Return (X, Y) of the center of cell containing provided text 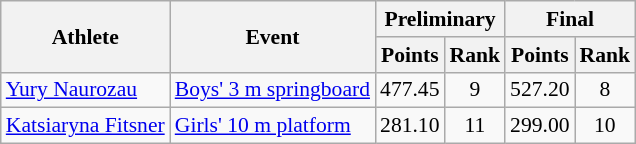
Final (570, 19)
477.45 (410, 90)
9 (476, 90)
10 (606, 126)
Preliminary (440, 19)
299.00 (540, 126)
Katsiaryna Fitsner (86, 126)
Girls' 10 m platform (272, 126)
11 (476, 126)
8 (606, 90)
Boys' 3 m springboard (272, 90)
281.10 (410, 126)
527.20 (540, 90)
Athlete (86, 36)
Yury Naurozau (86, 90)
Event (272, 36)
